Scan for the cell matching the given text and deliver its [X, Y] coordinate at center. 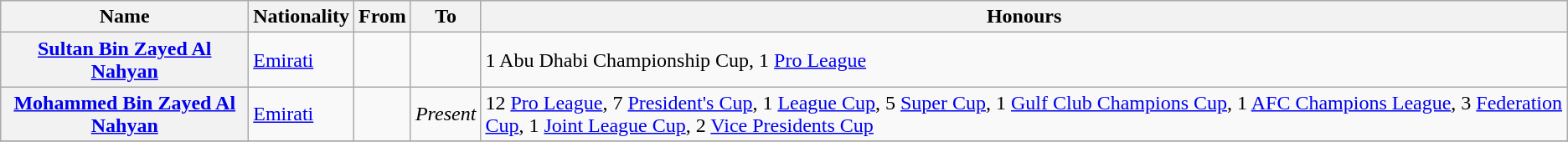
Nationality [302, 17]
1 Abu Dhabi Championship Cup, 1 Pro League [1024, 60]
Present [446, 114]
To [446, 17]
From [382, 17]
Mohammed Bin Zayed Al Nahyan [125, 114]
Sultan Bin Zayed Al Nahyan [125, 60]
Honours [1024, 17]
Name [125, 17]
